Search for the cell housing the specified text and yield its (x, y) center coordinate. 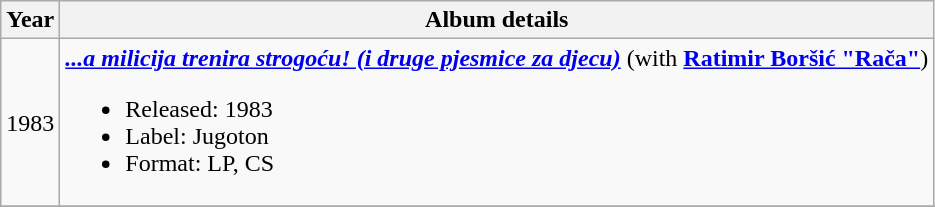
...a milicija trenira strogoću! (i druge pjesmice za djecu) (with Ratimir Boršić "Rača")Released: 1983Label: JugotonFormat: LP, CS (497, 122)
1983 (30, 122)
Year (30, 20)
Album details (497, 20)
